For the text-containing cell, return its midpoint in [X, Y] coordinate format. 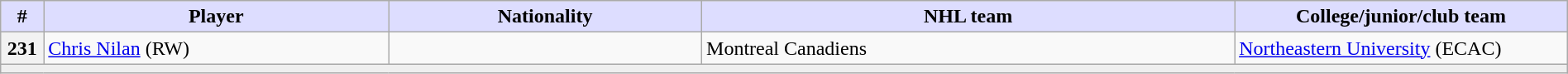
231 [22, 48]
Nationality [546, 17]
NHL team [968, 17]
Northeastern University (ECAC) [1401, 48]
Chris Nilan (RW) [217, 48]
# [22, 17]
Player [217, 17]
College/junior/club team [1401, 17]
Montreal Canadiens [968, 48]
